Extract the [x, y] coordinate from the center of the cell holding the provided text.  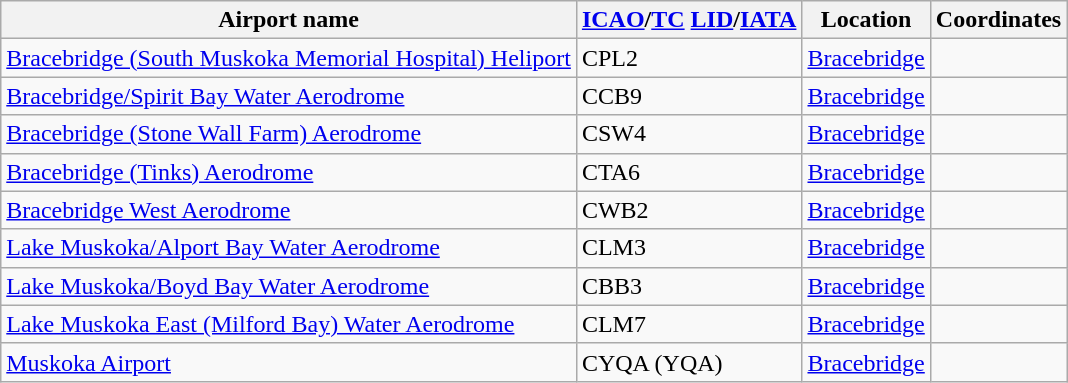
CYQA (YQA) [689, 362]
Bracebridge (South Muskoka Memorial Hospital) Heliport [289, 58]
Lake Muskoka/Boyd Bay Water Aerodrome [289, 286]
Airport name [289, 20]
CTA6 [689, 172]
Bracebridge West Aerodrome [289, 210]
Muskoka Airport [289, 362]
CCB9 [689, 96]
CSW4 [689, 134]
CLM7 [689, 324]
Bracebridge (Stone Wall Farm) Aerodrome [289, 134]
Location [866, 20]
CPL2 [689, 58]
Coordinates [998, 20]
Bracebridge (Tinks) Aerodrome [289, 172]
Lake Muskoka/Alport Bay Water Aerodrome [289, 248]
CWB2 [689, 210]
Lake Muskoka East (Milford Bay) Water Aerodrome [289, 324]
ICAO/TC LID/IATA [689, 20]
Bracebridge/Spirit Bay Water Aerodrome [289, 96]
CLM3 [689, 248]
CBB3 [689, 286]
